From the cell containing the given text, extract its center point as [x, y] coordinate. 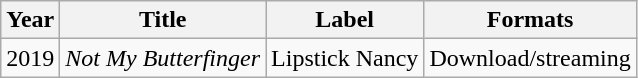
Year [30, 20]
Lipstick Nancy [345, 58]
2019 [30, 58]
Not My Butterfinger [163, 58]
Label [345, 20]
Download/streaming [530, 58]
Title [163, 20]
Formats [530, 20]
